Determine the (x, y) coordinate at the center of the cell enclosing the given text.  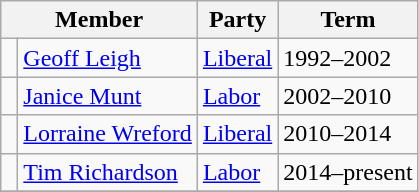
Party (237, 20)
2010–2014 (348, 134)
Tim Richardson (108, 172)
2014–present (348, 172)
2002–2010 (348, 96)
1992–2002 (348, 58)
Member (100, 20)
Janice Munt (108, 96)
Term (348, 20)
Geoff Leigh (108, 58)
Lorraine Wreford (108, 134)
